Capture the cell that displays the provided text and extract its (x, y) central coordinate. 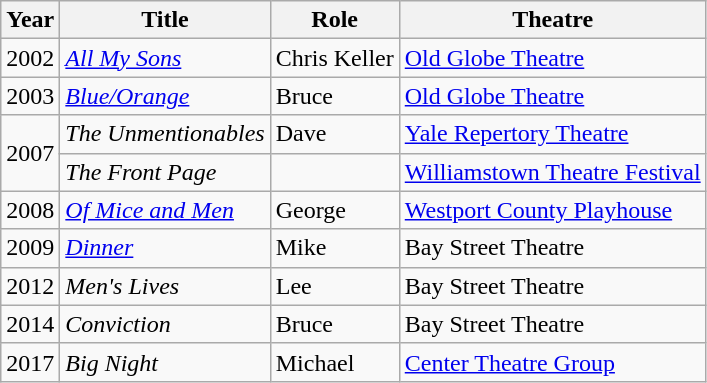
Yale Repertory Theatre (552, 134)
Dinner (165, 248)
2017 (30, 362)
2002 (30, 58)
Mike (334, 248)
Blue/Orange (165, 96)
2003 (30, 96)
Men's Lives (165, 286)
All My Sons (165, 58)
Conviction (165, 324)
The Front Page (165, 172)
2008 (30, 210)
2009 (30, 248)
The Unmentionables (165, 134)
Of Mice and Men (165, 210)
George (334, 210)
Year (30, 20)
Michael (334, 362)
Westport County Playhouse (552, 210)
Role (334, 20)
Center Theatre Group (552, 362)
Lee (334, 286)
2012 (30, 286)
Theatre (552, 20)
Big Night (165, 362)
2014 (30, 324)
Title (165, 20)
Chris Keller (334, 58)
2007 (30, 153)
Williamstown Theatre Festival (552, 172)
Dave (334, 134)
